Scan for the cell matching the given text and deliver its (x, y) coordinate at center. 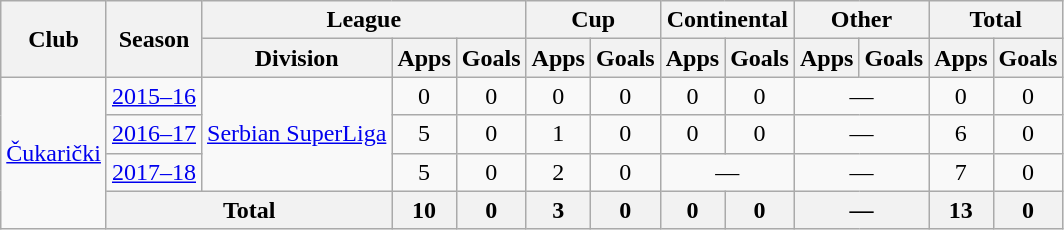
Season (154, 39)
League (364, 20)
Other (861, 20)
Čukarički (54, 153)
Continental (727, 20)
3 (558, 210)
13 (961, 210)
1 (558, 134)
2017–18 (154, 172)
2 (558, 172)
Club (54, 39)
Division (297, 58)
Cup (593, 20)
Serbian SuperLiga (297, 134)
6 (961, 134)
2015–16 (154, 96)
7 (961, 172)
2016–17 (154, 134)
10 (424, 210)
